Return (x, y) of the center of cell containing provided text 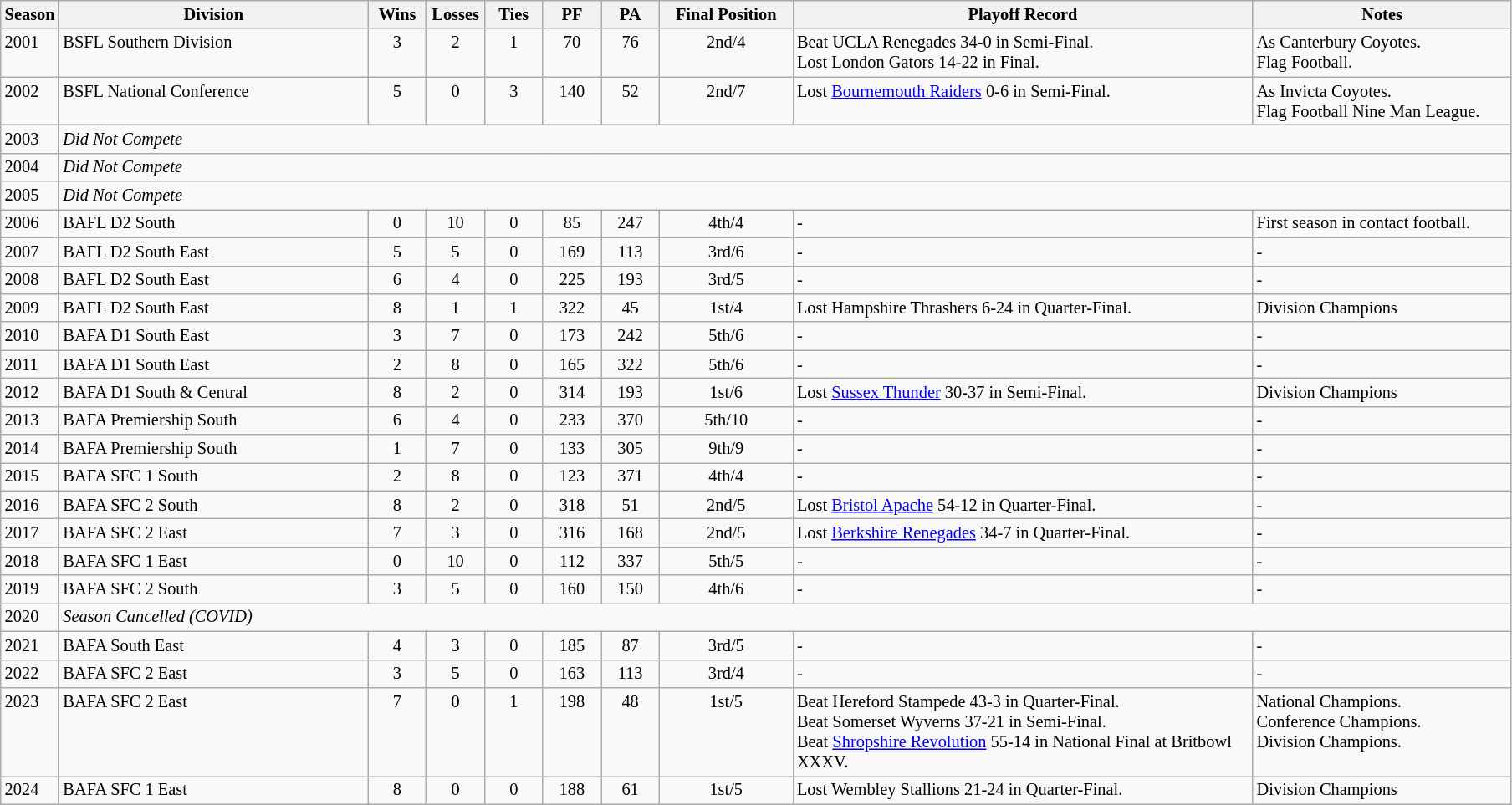
Season Cancelled (COVID) (784, 617)
National Champions.Conference Champions.Division Champions. (1382, 731)
70 (572, 53)
Lost Sussex Thunder 30-37 in Semi-Final. (1023, 392)
173 (572, 336)
Lost Wembley Stallions 21-24 in Quarter-Final. (1023, 790)
48 (631, 731)
BAFA D1 South & Central (213, 392)
BAFL D2 South (213, 223)
Lost Bournemouth Raiders 0-6 in Semi-Final. (1023, 101)
2008 (30, 280)
316 (572, 532)
2023 (30, 731)
2013 (30, 420)
87 (631, 645)
2012 (30, 392)
2001 (30, 53)
45 (631, 308)
Division (213, 14)
318 (572, 505)
2nd/7 (726, 101)
PA (631, 14)
As Canterbury Coyotes.Flag Football. (1382, 53)
371 (631, 476)
2005 (30, 196)
Losses (456, 14)
As Invicta Coyotes.Flag Football Nine Man League. (1382, 101)
168 (631, 532)
198 (572, 731)
Season (30, 14)
5th/5 (726, 561)
123 (572, 476)
Notes (1382, 14)
169 (572, 252)
BAFA SFC 1 South (213, 476)
52 (631, 101)
3rd/6 (726, 252)
2007 (30, 252)
225 (572, 280)
305 (631, 449)
247 (631, 223)
2010 (30, 336)
185 (572, 645)
9th/9 (726, 449)
2024 (30, 790)
2006 (30, 223)
242 (631, 336)
165 (572, 364)
133 (572, 449)
First season in contact football. (1382, 223)
140 (572, 101)
337 (631, 561)
85 (572, 223)
2009 (30, 308)
188 (572, 790)
2017 (30, 532)
Lost Berkshire Renegades 34-7 in Quarter-Final. (1023, 532)
233 (572, 420)
2004 (30, 167)
2002 (30, 101)
314 (572, 392)
BSFL National Conference (213, 101)
Playoff Record (1023, 14)
150 (631, 589)
PF (572, 14)
1st/4 (726, 308)
BSFL Southern Division (213, 53)
2022 (30, 674)
Lost Hampshire Thrashers 6-24 in Quarter-Final. (1023, 308)
Lost Bristol Apache 54-12 in Quarter-Final. (1023, 505)
4th/6 (726, 589)
2011 (30, 364)
160 (572, 589)
2020 (30, 617)
76 (631, 53)
3rd/4 (726, 674)
51 (631, 505)
2019 (30, 589)
2nd/4 (726, 53)
163 (572, 674)
BAFA South East (213, 645)
1st/6 (726, 392)
Final Position (726, 14)
Ties (513, 14)
Beat UCLA Renegades 34-0 in Semi-Final.Lost London Gators 14-22 in Final. (1023, 53)
112 (572, 561)
370 (631, 420)
2021 (30, 645)
2016 (30, 505)
2018 (30, 561)
5th/10 (726, 420)
61 (631, 790)
2014 (30, 449)
2015 (30, 476)
Wins (397, 14)
2003 (30, 139)
